Output the (x, y) coordinate of the center of the cell containing the given text.  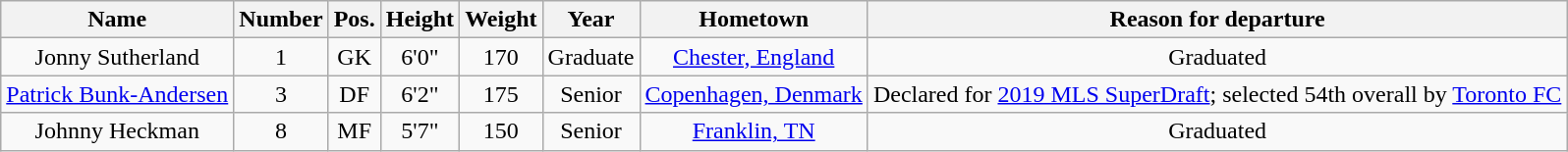
MF (354, 131)
3 (281, 94)
Johnny Heckman (118, 131)
DF (354, 94)
Pos. (354, 20)
Copenhagen, Denmark (754, 94)
Hometown (754, 20)
Graduate (591, 57)
175 (501, 94)
Name (118, 20)
5'7" (420, 131)
GK (354, 57)
Number (281, 20)
Height (420, 20)
Reason for departure (1216, 20)
8 (281, 131)
Weight (501, 20)
6'0" (420, 57)
Declared for 2019 MLS SuperDraft; selected 54th overall by Toronto FC (1216, 94)
150 (501, 131)
Franklin, TN (754, 131)
1 (281, 57)
Jonny Sutherland (118, 57)
Patrick Bunk-Andersen (118, 94)
170 (501, 57)
Year (591, 20)
Chester, England (754, 57)
6'2" (420, 94)
